Identify which cell holds the provided text, then report its [X, Y] central coordinate. 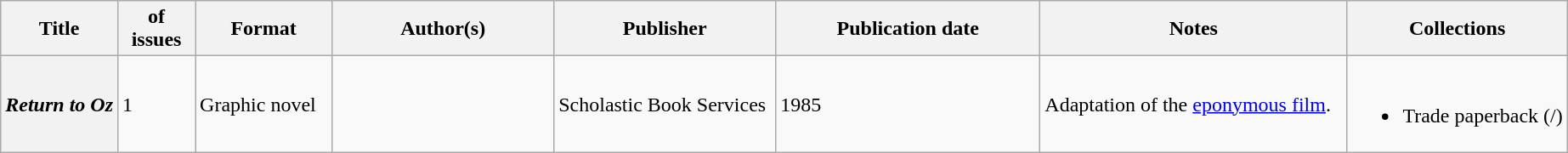
Title [59, 29]
Scholastic Book Services [665, 104]
Format [263, 29]
Graphic novel [263, 104]
Collections [1457, 29]
Author(s) [444, 29]
Publication date [908, 29]
Adaptation of the eponymous film. [1193, 104]
Publisher [665, 29]
1985 [908, 104]
Return to Oz [59, 104]
Notes [1193, 29]
1 [156, 104]
Trade paperback (/) [1457, 104]
of issues [156, 29]
